Output the (x, y) coordinate of the center of the cell containing the given text.  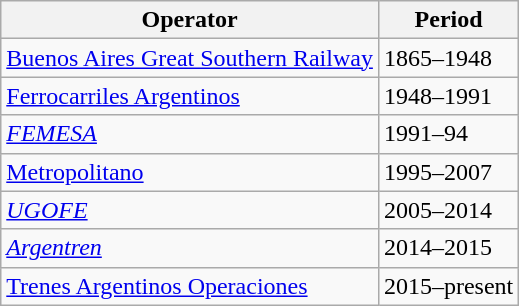
Ferrocarriles Argentinos (190, 96)
2015–present (448, 286)
1991–94 (448, 134)
Buenos Aires Great Southern Railway (190, 58)
1995–2007 (448, 172)
2014–2015 (448, 248)
Period (448, 20)
1948–1991 (448, 96)
FEMESA (190, 134)
1865–1948 (448, 58)
UGOFE (190, 210)
Operator (190, 20)
Metropolitano (190, 172)
Argentren (190, 248)
2005–2014 (448, 210)
Trenes Argentinos Operaciones (190, 286)
